From the cell containing the given text, extract its center point as (x, y) coordinate. 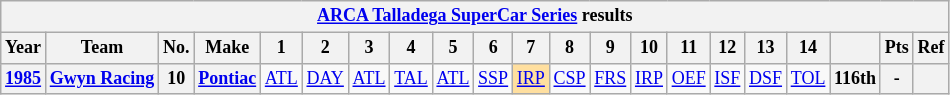
OEF (688, 78)
Gwyn Racing (102, 78)
3 (369, 48)
No. (176, 48)
7 (530, 48)
1 (281, 48)
ARCA Talladega SuperCar Series results (475, 16)
- (896, 78)
Team (102, 48)
TOL (808, 78)
13 (766, 48)
1985 (24, 78)
8 (570, 48)
11 (688, 48)
Pontiac (228, 78)
FRS (610, 78)
SSP (494, 78)
4 (411, 48)
9 (610, 48)
Make (228, 48)
14 (808, 48)
DAY (325, 78)
ISF (728, 78)
2 (325, 48)
5 (453, 48)
CSP (570, 78)
TAL (411, 78)
Ref (931, 48)
12 (728, 48)
116th (856, 78)
Year (24, 48)
DSF (766, 78)
Pts (896, 48)
6 (494, 48)
